Locate the cell with the specified text and output its [X, Y] center coordinate. 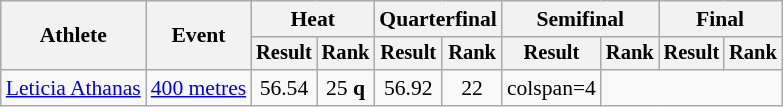
22 [472, 88]
56.92 [408, 88]
Leticia Athanas [74, 88]
Heat [312, 19]
colspan=4 [552, 88]
Quarterfinal [438, 19]
56.54 [284, 88]
25 q [346, 88]
Event [198, 36]
400 metres [198, 88]
Athlete [74, 36]
Final [720, 19]
Semifinal [580, 19]
